Detect which cell encompasses the target text, then output its [X, Y] center coordinate. 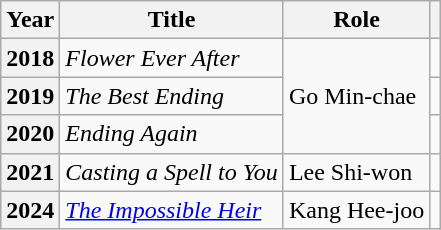
The Best Ending [172, 96]
Flower Ever After [172, 58]
Title [172, 20]
2024 [30, 210]
Go Min-chae [356, 96]
2019 [30, 96]
Role [356, 20]
Kang Hee-joo [356, 210]
Year [30, 20]
Casting a Spell to You [172, 172]
The Impossible Heir [172, 210]
2018 [30, 58]
Lee Shi-won [356, 172]
2021 [30, 172]
Ending Again [172, 134]
2020 [30, 134]
